Return (X, Y) of the center of cell containing provided text 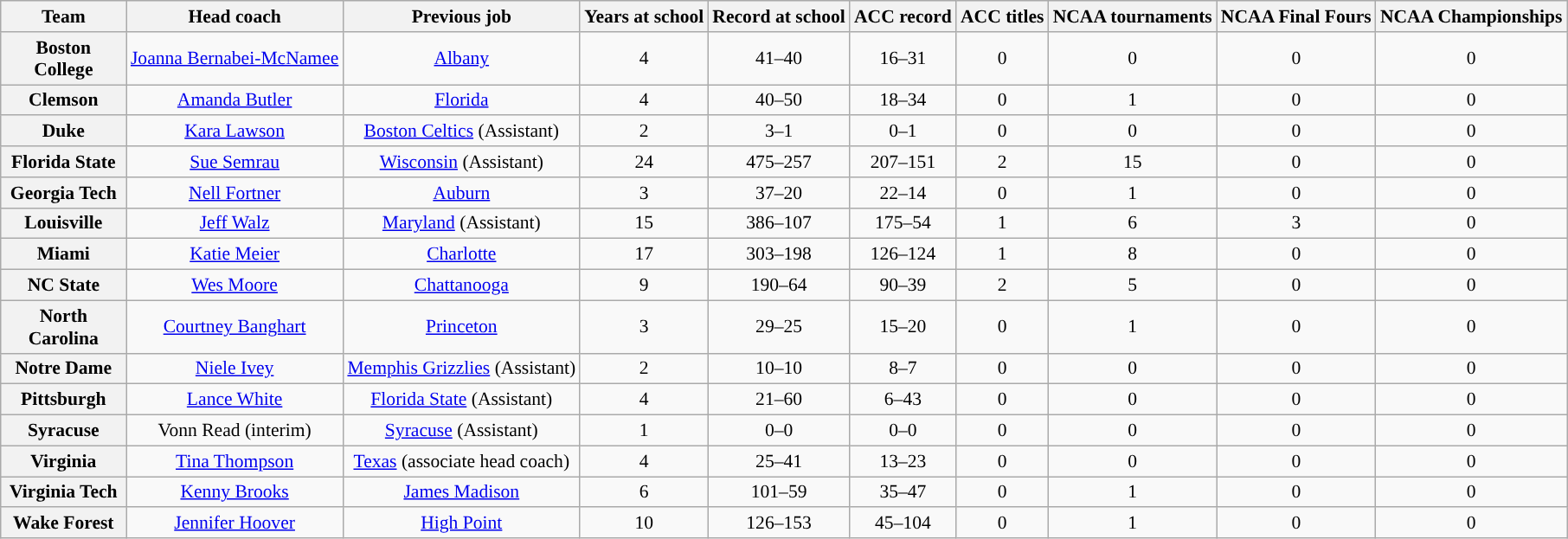
303–198 (779, 254)
Jennifer Hoover (235, 523)
475–257 (779, 162)
NC State (64, 286)
175–54 (903, 223)
5 (1133, 286)
Syracuse (Assistant) (461, 431)
10 (644, 523)
Louisville (64, 223)
Wes Moore (235, 286)
45–104 (903, 523)
Previous job (461, 16)
Vonn Read (interim) (235, 431)
Boston Celtics (Assistant) (461, 132)
Florida State (Assistant) (461, 400)
Niele Ivey (235, 369)
37–20 (779, 193)
126–153 (779, 523)
High Point (461, 523)
Miami (64, 254)
Team (64, 16)
Maryland (Assistant) (461, 223)
Years at school (644, 16)
Chattanooga (461, 286)
9 (644, 286)
Florida (461, 100)
Duke (64, 132)
Kenny Brooks (235, 492)
21–60 (779, 400)
Memphis Grizzlies (Assistant) (461, 369)
3–1 (779, 132)
0–1 (903, 132)
North Carolina (64, 327)
Tina Thompson (235, 461)
10–10 (779, 369)
35–47 (903, 492)
Albany (461, 59)
24 (644, 162)
Amanda Butler (235, 100)
Nell Fortner (235, 193)
8 (1133, 254)
Notre Dame (64, 369)
207–151 (903, 162)
Joanna Bernabei-McNamee (235, 59)
Courtney Banghart (235, 327)
ACC record (903, 16)
90–39 (903, 286)
Virginia (64, 461)
Sue Semrau (235, 162)
Florida State (64, 162)
17 (644, 254)
NCAA Final Fours (1296, 16)
Auburn (461, 193)
Head coach (235, 16)
Princeton (461, 327)
190–64 (779, 286)
22–14 (903, 193)
Boston College (64, 59)
NCAA tournaments (1133, 16)
40–50 (779, 100)
Record at school (779, 16)
29–25 (779, 327)
James Madison (461, 492)
Clemson (64, 100)
Wisconsin (Assistant) (461, 162)
Kara Lawson (235, 132)
386–107 (779, 223)
16–31 (903, 59)
101–59 (779, 492)
Lance White (235, 400)
126–124 (903, 254)
NCAA Championships (1471, 16)
Texas (associate head coach) (461, 461)
Charlotte (461, 254)
Katie Meier (235, 254)
6–43 (903, 400)
Wake Forest (64, 523)
41–40 (779, 59)
15–20 (903, 327)
ACC titles (1002, 16)
8–7 (903, 369)
Jeff Walz (235, 223)
Syracuse (64, 431)
18–34 (903, 100)
Georgia Tech (64, 193)
13–23 (903, 461)
Virginia Tech (64, 492)
25–41 (779, 461)
Pittsburgh (64, 400)
